Determine the (X, Y) coordinate at the center of the cell enclosing the given text.  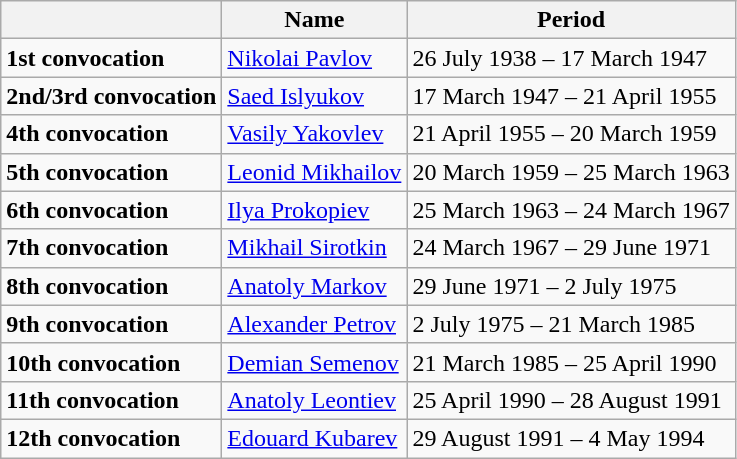
26 July 1938 – 17 March 1947 (571, 58)
Alexander Petrov (314, 324)
1st convocation (112, 58)
20 March 1959 – 25 March 1963 (571, 172)
24 March 1967 – 29 June 1971 (571, 248)
29 June 1971 – 2 July 1975 (571, 286)
21 March 1985 – 25 April 1990 (571, 362)
Period (571, 20)
Edouard Kubarev (314, 438)
2nd/3rd convocation (112, 96)
Leonid Mikhailov (314, 172)
8th convocation (112, 286)
7th convocation (112, 248)
17 March 1947 – 21 April 1955 (571, 96)
Saed Islyukov (314, 96)
29 August 1991 – 4 May 1994 (571, 438)
Nikolai Pavlov (314, 58)
4th convocation (112, 134)
10th convocation (112, 362)
Vasily Yakovlev (314, 134)
12th convocation (112, 438)
9th convocation (112, 324)
2 July 1975 – 21 March 1985 (571, 324)
Name (314, 20)
21 April 1955 – 20 March 1959 (571, 134)
11th convocation (112, 400)
25 March 1963 – 24 March 1967 (571, 210)
6th convocation (112, 210)
Demian Semenov (314, 362)
Mikhail Sirotkin (314, 248)
Anatoly Markov (314, 286)
Anatoly Leontiev (314, 400)
Ilya Prokopiev (314, 210)
5th convocation (112, 172)
25 April 1990 – 28 August 1991 (571, 400)
